Return (X, Y) of the center of cell containing provided text 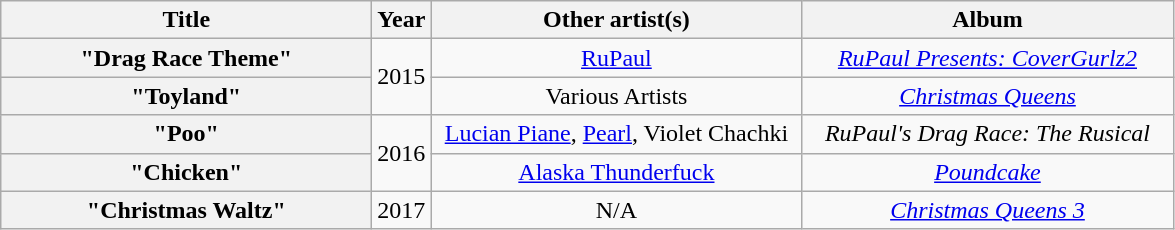
Lucian Piane, Pearl, Violet Chachki (616, 134)
"Poo" (186, 134)
"Toyland" (186, 96)
Various Artists (616, 96)
Title (186, 20)
Poundcake (988, 172)
RuPaul (616, 58)
Other artist(s) (616, 20)
2017 (402, 210)
RuPaul's Drag Race: The Rusical (988, 134)
Alaska Thunderfuck (616, 172)
"Chicken" (186, 172)
Album (988, 20)
2016 (402, 153)
2015 (402, 77)
Christmas Queens 3 (988, 210)
Christmas Queens (988, 96)
N/A (616, 210)
"Drag Race Theme" (186, 58)
Year (402, 20)
RuPaul Presents: CoverGurlz2 (988, 58)
"Christmas Waltz" (186, 210)
